Detect which cell encompasses the target text, then output its (X, Y) center coordinate. 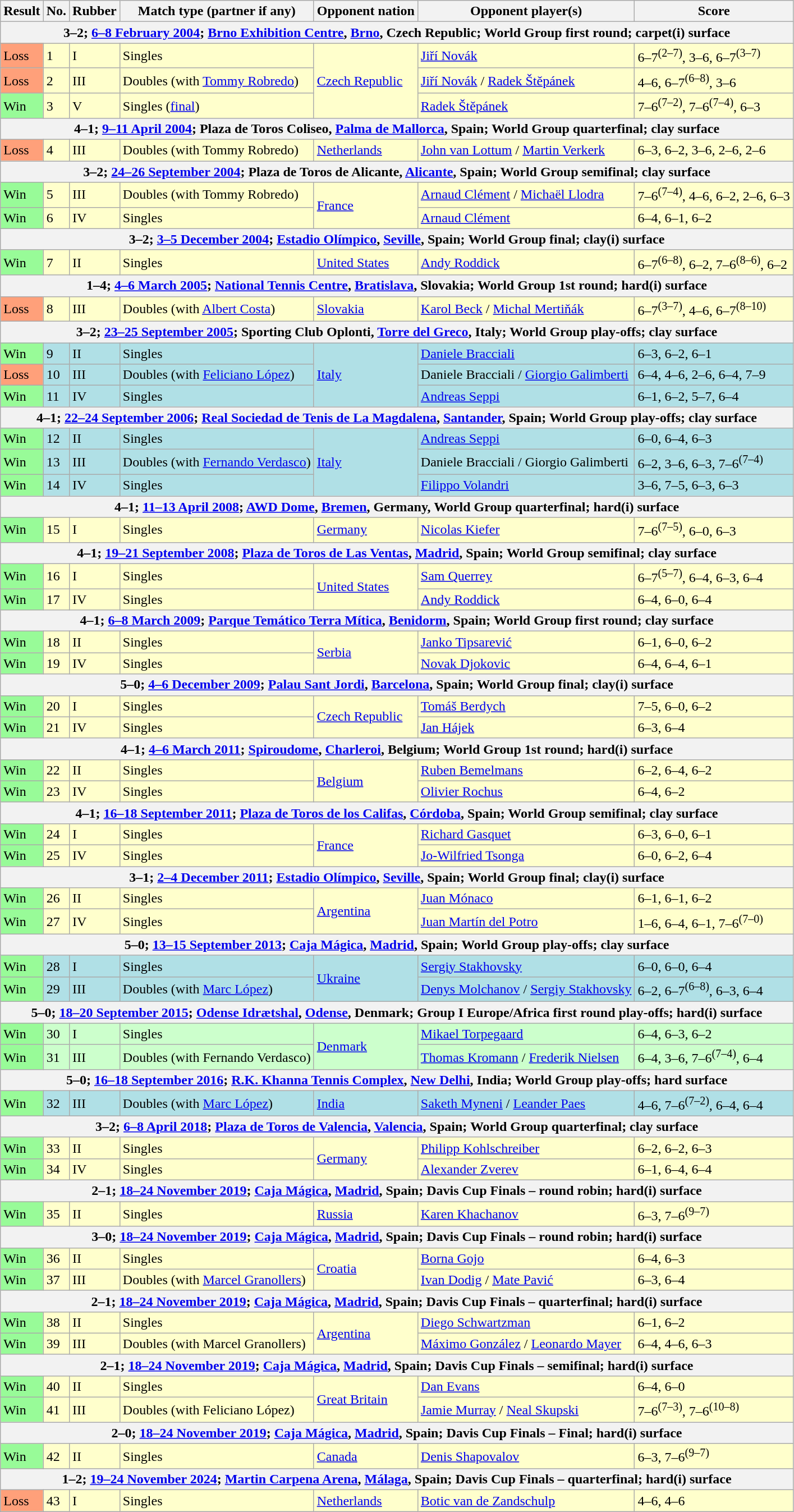
Jiří Novák (526, 56)
1–2; 19–24 November 2024; Martin Carpena Arena, Málaga, Spain; Davis Cup Finals – quarterfinal; hard(i) surface (397, 1479)
33 (56, 1148)
Opponent player(s) (526, 11)
6–4, 3–6, 7–6(7–4), 6–4 (714, 1057)
5 (56, 195)
Ivan Dodig / Mate Pavić (526, 1280)
6–4, 6–0 (714, 1387)
7–6(7–4), 4–6, 6–2, 2–6, 6–3 (714, 195)
3–2; 6–8 February 2004; Brno Exhibition Centre, Brno, Czech Republic; World Group first round; carpet(i) surface (397, 33)
4–1; 16–18 September 2011; Plaza de Toros de los Califas, Córdoba, Spain; World Group semifinal; clay surface (397, 813)
Doubles (with Albert Costa) (217, 309)
Belgium (366, 781)
Borna Gojo (526, 1258)
Jiří Novák / Radek Štěpánek (526, 81)
No. (56, 11)
Result (22, 11)
6–1, 6–0, 6–2 (714, 642)
Canada (366, 1456)
6 (56, 218)
6–2, 6–7(6–8), 6–3, 6–4 (714, 989)
31 (56, 1057)
Alexander Zverev (526, 1169)
12 (56, 439)
Juan Mónaco (526, 899)
2–1; 18–24 November 2019; Caja Mágica, Madrid, Spain; Davis Cup Finals – semifinal; hard(i) surface (397, 1365)
Jamie Murray / Neal Skupski (526, 1410)
26 (56, 899)
Richard Gasquet (526, 834)
7 (56, 263)
24 (56, 834)
6–2, 6–4, 6–2 (714, 770)
3–2; 23–25 September 2005; Sporting Club Oplonti, Torre del Greco, Italy; World Group play-offs; clay surface (397, 332)
2–1; 18–24 November 2019; Caja Mágica, Madrid, Spain; Davis Cup Finals – quarterfinal; hard(i) surface (397, 1301)
6–3, 6–2, 3–6, 2–6, 2–6 (714, 150)
42 (56, 1456)
Great Britain (366, 1400)
6–4, 4–6, 6–3 (714, 1344)
6–4, 4–6, 2–6, 6–4, 7–9 (714, 375)
4–6, 6–7(6–8), 3–6 (714, 81)
21 (56, 727)
India (366, 1103)
5–0; 18–20 September 2015; Odense Idrætshal, Odense, Denmark; Group I Europe/Africa first round play-offs; hard(i) surface (397, 1012)
40 (56, 1387)
3–2; 24–26 September 2004; Plaza de Toros de Alicante, Alicante, Spain; World Group semifinal; clay surface (397, 172)
6–4, 6–2 (714, 791)
6–1, 6–4, 6–4 (714, 1169)
Janko Tipsarević (526, 642)
32 (56, 1103)
4–1; 22–24 September 2006; Real Sociedad de Tenis de La Magdalena, Santander, Spain; World Group play-offs; clay surface (397, 418)
6–2, 6–2, 6–3 (714, 1148)
John van Lottum / Martin Verkerk (526, 150)
13 (56, 462)
Sergiy Stakhovsky (526, 966)
6–7(2–7), 3–6, 6–7(3–7) (714, 56)
6–1, 6–2, 5–7, 6–4 (714, 396)
6–7(3–7), 4–6, 6–7(8–10) (714, 309)
30 (56, 1034)
7–6(7–3), 7–6(10–8) (714, 1410)
Ukraine (366, 979)
35 (56, 1215)
6–7(5–7), 6–4, 6–3, 6–4 (714, 576)
6–3, 6–0, 6–1 (714, 834)
Arnaud Clément (526, 218)
Saketh Myneni / Leander Paes (526, 1103)
37 (56, 1280)
6–4, 6–4, 6–1 (714, 663)
39 (56, 1344)
1 (56, 56)
Match type (partner if any) (217, 11)
6–4, 6–1, 6–2 (714, 218)
19 (56, 663)
V (95, 106)
Singles (final) (217, 106)
Philipp Kohlschreiber (526, 1148)
3–1; 2–4 December 2011; Estadio Olímpico, Seville, Spain; World Group final; clay(i) surface (397, 877)
38 (56, 1322)
3–2; 3–5 December 2004; Estadio Olímpico, Seville, Spain; World Group final; clay(i) surface (397, 239)
17 (56, 599)
6–0, 6–2, 6–4 (714, 856)
Olivier Rochus (526, 791)
23 (56, 791)
3–0; 18–24 November 2019; Caja Mágica, Madrid, Spain; Davis Cup Finals – round robin; hard(i) surface (397, 1237)
4–1; 19–21 September 2008; Plaza de Toros de Las Ventas, Madrid, Spain; World Group semifinal; clay surface (397, 553)
5–0; 16–18 September 2016; R.K. Khanna Tennis Complex, New Delhi, India; World Group play-offs; hard surface (397, 1080)
2 (56, 81)
2–1; 18–24 November 2019; Caja Mágica, Madrid, Spain; Davis Cup Finals – round robin; hard(i) surface (397, 1190)
Juan Martín del Potro (526, 922)
3 (56, 106)
Nicolas Kiefer (526, 530)
8 (56, 309)
36 (56, 1258)
Diego Schwartzman (526, 1322)
29 (56, 989)
Novak Djokovic (526, 663)
Botic van de Zandschulp (526, 1501)
4–6, 7–6(7–2), 6–4, 6–4 (714, 1103)
41 (56, 1410)
7–6(7–5), 6–0, 6–3 (714, 530)
6–4, 6–0, 6–4 (714, 599)
4–1; 6–8 March 2009; Parque Temático Terra Mítica, Benidorm, Spain; World Group first round; clay surface (397, 621)
6–4, 6–3, 6–2 (714, 1034)
20 (56, 706)
6–1, 6–1, 6–2 (714, 899)
Denmark (366, 1046)
Daniele Bracciali (526, 354)
Filippo Volandri (526, 485)
Jo-Wilfried Tsonga (526, 856)
1–4; 4–6 March 2005; National Tennis Centre, Bratislava, Slovakia; World Group 1st round; hard(i) surface (397, 286)
Russia (366, 1215)
4 (56, 150)
Serbia (366, 653)
Jan Hájek (526, 727)
Arnaud Clément / Michaël Llodra (526, 195)
10 (56, 375)
1–6, 6–4, 6–1, 7–6(7–0) (714, 922)
15 (56, 530)
18 (56, 642)
4–1; 11–13 April 2008; AWD Dome, Bremen, Germany, World Group quarterfinal; hard(i) surface (397, 507)
Denis Shapovalov (526, 1456)
43 (56, 1501)
Score (714, 11)
Karen Khachanov (526, 1215)
2–0; 18–24 November 2019; Caja Mágica, Madrid, Spain; Davis Cup Finals – Final; hard(i) surface (397, 1433)
Sam Querrey (526, 576)
3–6, 7–5, 6–3, 6–3 (714, 485)
7–6(7–2), 7–6(7–4), 6–3 (714, 106)
Rubber (95, 11)
Slovakia (366, 309)
4–6, 4–6 (714, 1501)
28 (56, 966)
6–2, 3–6, 6–3, 7–6(7–4) (714, 462)
22 (56, 770)
Thomas Kromann / Frederik Nielsen (526, 1057)
6–0, 6–0, 6–4 (714, 966)
6–1, 6–2 (714, 1322)
3–2; 6–8 April 2018; Plaza de Toros de Valencia, Valencia, Spain; World Group quarterfinal; clay surface (397, 1126)
Karol Beck / Michal Mertiňák (526, 309)
5–0; 4–6 December 2009; Palau Sant Jordi, Barcelona, Spain; World Group final; clay(i) surface (397, 685)
Radek Štěpánek (526, 106)
7–5, 6–0, 6–2 (714, 706)
25 (56, 856)
14 (56, 485)
Opponent nation (366, 11)
9 (56, 354)
34 (56, 1169)
Denys Molchanov / Sergiy Stakhovsky (526, 989)
6–0, 6–4, 6–3 (714, 439)
11 (56, 396)
4–1; 4–6 March 2011; Spiroudome, Charleroi, Belgium; World Group 1st round; hard(i) surface (397, 749)
4–1; 9–11 April 2004; Plaza de Toros Coliseo, Palma de Mallorca, Spain; World Group quarterfinal; clay surface (397, 129)
27 (56, 922)
5–0; 13–15 September 2013; Caja Mágica, Madrid, Spain; World Group play-offs; clay surface (397, 945)
Tomáš Berdych (526, 706)
Ruben Bemelmans (526, 770)
Croatia (366, 1269)
Máximo González / Leonardo Mayer (526, 1344)
Dan Evans (526, 1387)
16 (56, 576)
6–3, 6–2, 6–1 (714, 354)
6–4, 6–3 (714, 1258)
Mikael Torpegaard (526, 1034)
6–7(6–8), 6–2, 7–6(8–6), 6–2 (714, 263)
